Detect which cell encompasses the target text, then output its (X, Y) center coordinate. 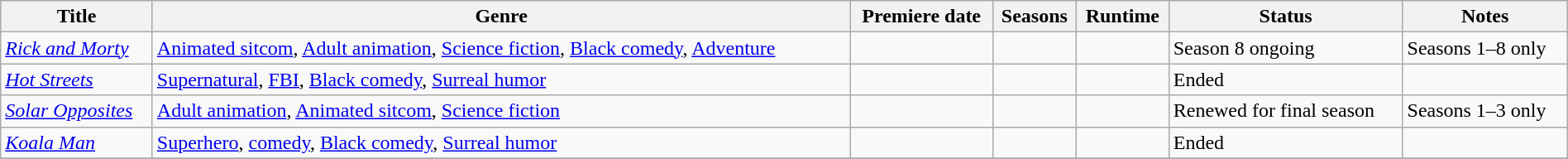
Seasons 1–8 only (1485, 48)
Adult animation, Animated sitcom, Science fiction (501, 111)
Premiere date (921, 17)
Seasons 1–3 only (1485, 111)
Koala Man (77, 142)
Animated sitcom, Adult animation, Science fiction, Black comedy, Adventure (501, 48)
Superhero, comedy, Black comedy, Surreal humor (501, 142)
Title (77, 17)
Runtime (1123, 17)
Solar Opposites (77, 111)
Status (1285, 17)
Supernatural, FBI, Black comedy, Surreal humor (501, 79)
Seasons (1034, 17)
Rick and Morty (77, 48)
Genre (501, 17)
Season 8 ongoing (1285, 48)
Renewed for final season (1285, 111)
Notes (1485, 17)
Hot Streets (77, 79)
